Capture the cell that displays the provided text and extract its [X, Y] central coordinate. 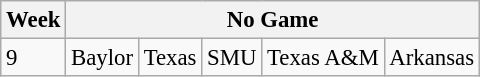
9 [34, 58]
Baylor [102, 58]
No Game [273, 20]
Arkansas [432, 58]
Texas A&M [323, 58]
Week [34, 20]
SMU [232, 58]
Texas [170, 58]
